Output the [X, Y] coordinate of the center of the cell containing the given text.  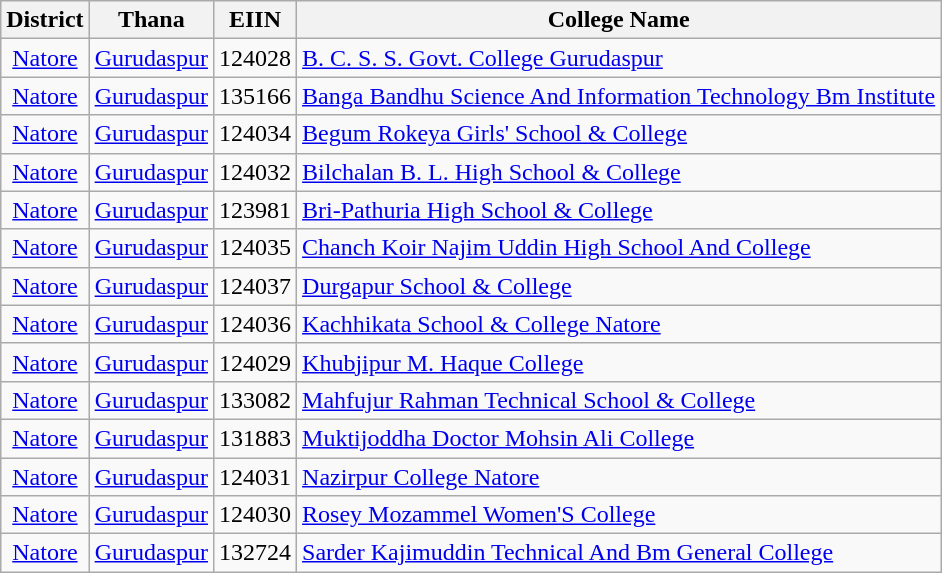
124029 [254, 362]
Mahfujur Rahman Technical School & College [619, 400]
124034 [254, 134]
Bri-Pathuria High School & College [619, 210]
132724 [254, 553]
124028 [254, 58]
Durgapur School & College [619, 286]
Muktijoddha Doctor Mohsin Ali College [619, 438]
EIIN [254, 20]
Nazirpur College Natore [619, 477]
124036 [254, 324]
131883 [254, 438]
124037 [254, 286]
135166 [254, 96]
Khubjipur M. Haque College [619, 362]
133082 [254, 400]
124032 [254, 172]
District [45, 20]
B. C. S. S. Govt. College Gurudaspur [619, 58]
Begum Rokeya Girls' School & College [619, 134]
124030 [254, 515]
Chanch Koir Najim Uddin High School And College [619, 248]
Rosey Mozammel Women'S College [619, 515]
124035 [254, 248]
Banga Bandhu Science And Information Technology Bm Institute [619, 96]
College Name [619, 20]
Bilchalan B. L. High School & College [619, 172]
123981 [254, 210]
Thana [151, 20]
Sarder Kajimuddin Technical And Bm General College [619, 553]
Kachhikata School & College Natore [619, 324]
124031 [254, 477]
